Identify which cell holds the provided text, then report its [X, Y] central coordinate. 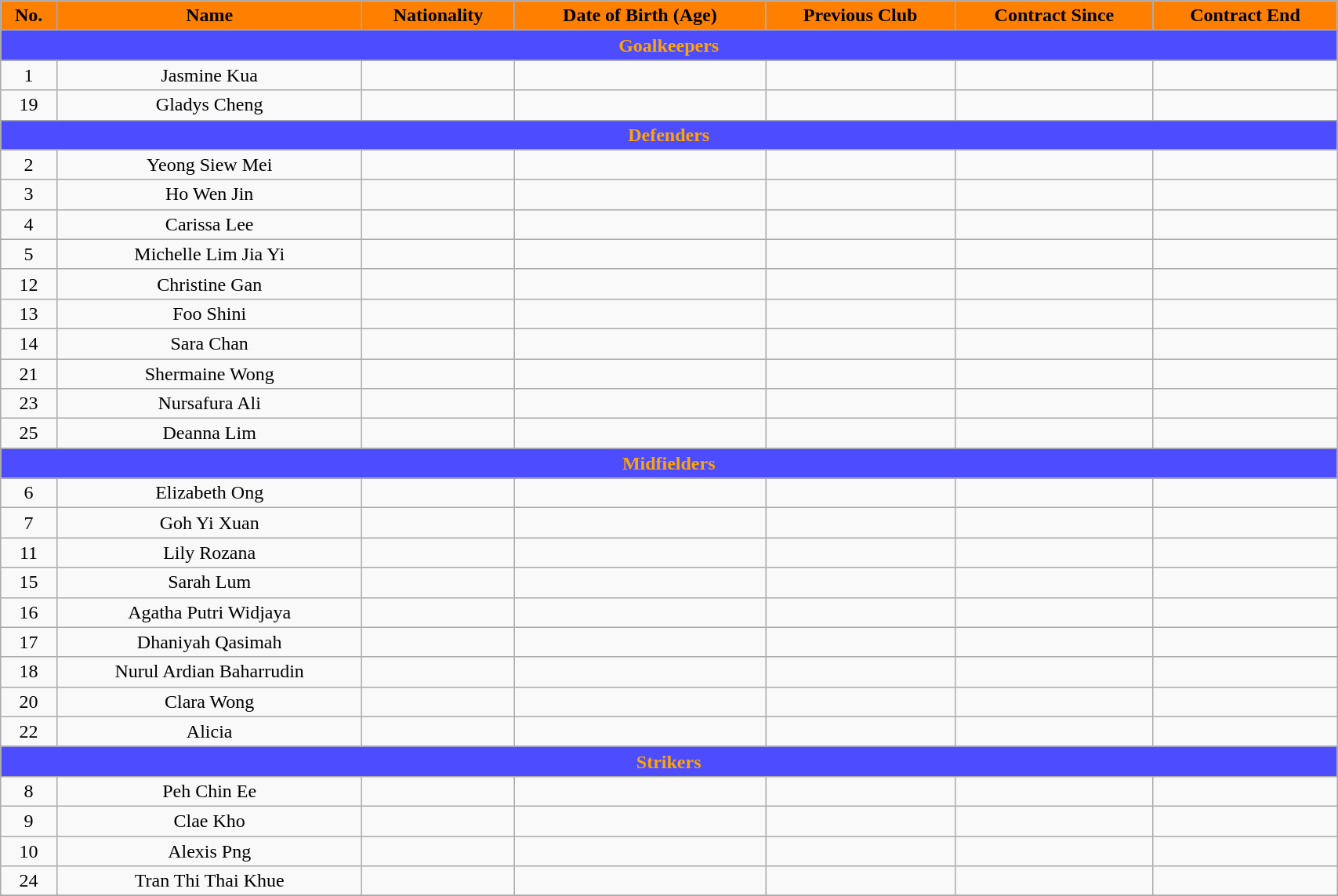
2 [29, 165]
11 [29, 553]
Goalkeepers [669, 45]
12 [29, 284]
10 [29, 851]
Defenders [669, 135]
7 [29, 523]
21 [29, 374]
Agatha Putri Widjaya [209, 612]
Sarah Lum [209, 582]
18 [29, 672]
Nationality [438, 16]
Lily Rozana [209, 553]
Dhaniyah Qasimah [209, 642]
6 [29, 493]
Alicia [209, 731]
Nurul Ardian Baharrudin [209, 672]
Yeong Siew Mei [209, 165]
Nursafura Ali [209, 404]
1 [29, 75]
20 [29, 702]
24 [29, 881]
Shermaine Wong [209, 374]
Name [209, 16]
Goh Yi Xuan [209, 523]
Gladys Cheng [209, 105]
Tran Thi Thai Khue [209, 881]
Alexis Png [209, 851]
4 [29, 224]
3 [29, 194]
Contract End [1245, 16]
Peh Chin Ee [209, 791]
Midfielders [669, 463]
Foo Shini [209, 314]
Previous Club [861, 16]
22 [29, 731]
16 [29, 612]
19 [29, 105]
17 [29, 642]
9 [29, 821]
Deanna Lim [209, 433]
Elizabeth Ong [209, 493]
No. [29, 16]
Ho Wen Jin [209, 194]
5 [29, 254]
Christine Gan [209, 284]
14 [29, 343]
Sara Chan [209, 343]
Contract Since [1055, 16]
15 [29, 582]
Clae Kho [209, 821]
Clara Wong [209, 702]
8 [29, 791]
Carissa Lee [209, 224]
13 [29, 314]
Michelle Lim Jia Yi [209, 254]
Jasmine Kua [209, 75]
Strikers [669, 761]
25 [29, 433]
23 [29, 404]
Date of Birth (Age) [640, 16]
